For the text-containing cell, return its midpoint in (x, y) coordinate format. 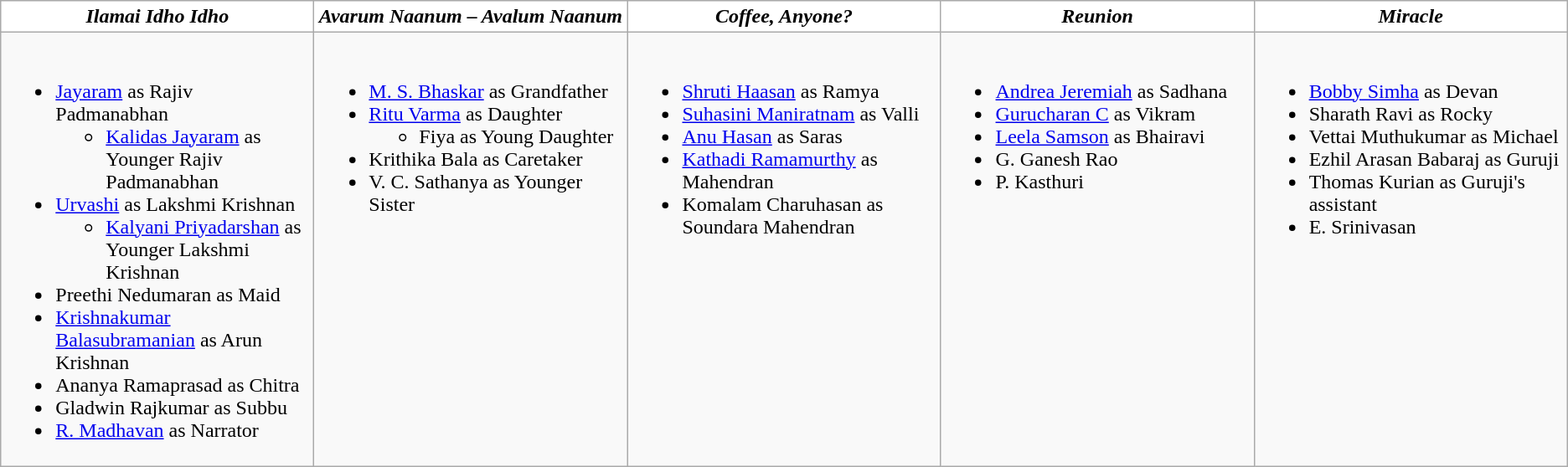
Miracle (1411, 17)
Shruti Haasan as RamyaSuhasini Maniratnam as ValliAnu Hasan as SarasKathadi Ramamurthy as MahendranKomalam Charuhasan as Soundara Mahendran (784, 249)
M. S. Bhaskar as GrandfatherRitu Varma as DaughterFiya as Young DaughterKrithika Bala as CaretakerV. C. Sathanya as Younger Sister (471, 249)
Coffee, Anyone? (784, 17)
Andrea Jeremiah as SadhanaGurucharan C as VikramLeela Samson as BhairaviG. Ganesh RaoP. Kasthuri (1097, 249)
Bobby Simha as DevanSharath Ravi as RockyVettai Muthukumar as MichaelEzhil Arasan Babaraj as GurujiThomas Kurian as Guruji's assistantE. Srinivasan (1411, 249)
Avarum Naanum – Avalum Naanum (471, 17)
Reunion (1097, 17)
Ilamai Idho Idho (157, 17)
